Pinpoint the cell where the given text exists, returning its (x, y) midpoint coordinate. 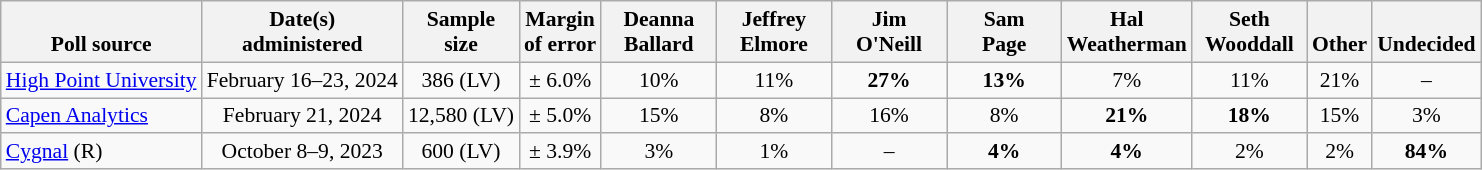
Date(s)administered (302, 32)
Other (1340, 32)
DeannaBallard (658, 32)
SamPage (1004, 32)
Cygnal (R) (102, 152)
Poll source (102, 32)
JimO'Neill (888, 32)
10% (658, 80)
16% (888, 116)
JeffreyElmore (774, 32)
84% (1426, 152)
12,580 (LV) (461, 116)
High Point University (102, 80)
Samplesize (461, 32)
27% (888, 80)
Marginof error (560, 32)
Capen Analytics (102, 116)
February 21, 2024 (302, 116)
± 3.9% (560, 152)
± 5.0% (560, 116)
1% (774, 152)
October 8–9, 2023 (302, 152)
Undecided (1426, 32)
HalWeatherman (1127, 32)
± 6.0% (560, 80)
13% (1004, 80)
600 (LV) (461, 152)
February 16–23, 2024 (302, 80)
7% (1127, 80)
18% (1250, 116)
386 (LV) (461, 80)
SethWooddall (1250, 32)
